Determine the [x, y] coordinate at the center of the cell enclosing the given text.  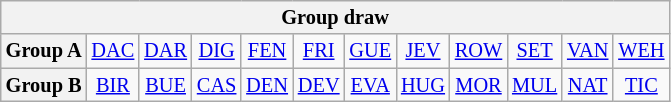
Group A [44, 51]
DEN [267, 85]
FRI [319, 51]
DIG [216, 51]
DAR [166, 51]
MOR [478, 85]
Group B [44, 85]
VAN [588, 51]
SET [534, 51]
EVA [370, 85]
NAT [588, 85]
WEH [641, 51]
TIC [641, 85]
FEN [267, 51]
ROW [478, 51]
HUG [423, 85]
GUE [370, 51]
DAC [114, 51]
BUE [166, 85]
CAS [216, 85]
JEV [423, 51]
DEV [319, 85]
BIR [114, 85]
Group draw [336, 17]
MUL [534, 85]
